Scan for the cell matching the given text and deliver its (X, Y) coordinate at center. 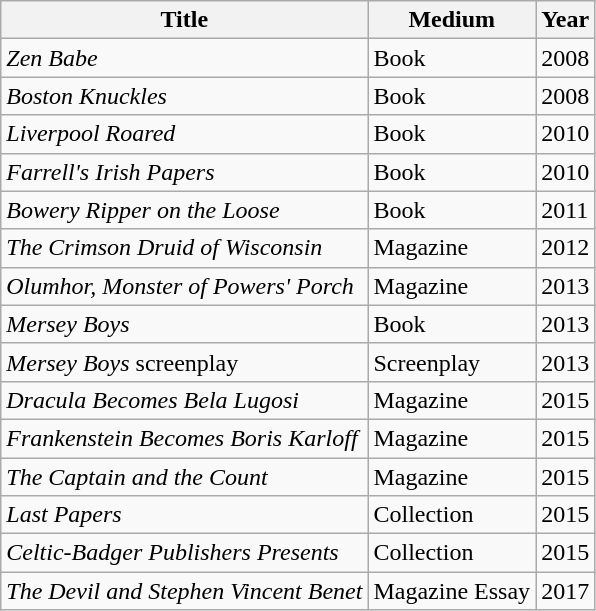
Last Papers (184, 515)
Screenplay (452, 362)
2017 (566, 591)
Celtic-Badger Publishers Presents (184, 553)
Magazine Essay (452, 591)
2012 (566, 248)
Farrell's Irish Papers (184, 172)
Frankenstein Becomes Boris Karloff (184, 438)
Mersey Boys (184, 324)
The Captain and the Count (184, 477)
Bowery Ripper on the Loose (184, 210)
Medium (452, 20)
The Crimson Druid of Wisconsin (184, 248)
The Devil and Stephen Vincent Benet (184, 591)
Title (184, 20)
Year (566, 20)
Liverpool Roared (184, 134)
Olumhor, Monster of Powers' Porch (184, 286)
Boston Knuckles (184, 96)
Zen Babe (184, 58)
Mersey Boys screenplay (184, 362)
Dracula Becomes Bela Lugosi (184, 400)
2011 (566, 210)
